Provide the [X, Y] coordinate of the cell's center where the given text is located.  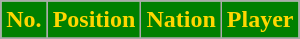
Position [94, 20]
Nation [181, 20]
No. [24, 20]
Player [260, 20]
